Find where the given text appears and provide that cell's center as [x, y] coordinate. 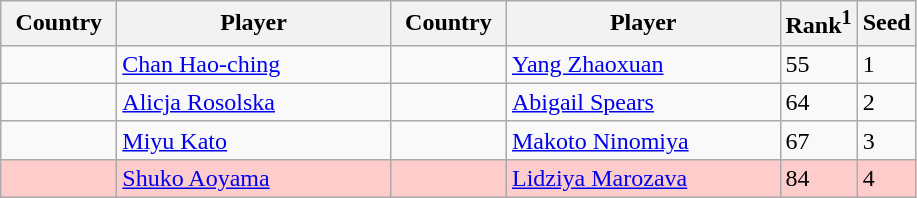
4 [886, 178]
64 [818, 102]
Lidziya Marozava [643, 178]
67 [818, 140]
Alicja Rosolska [254, 102]
Makoto Ninomiya [643, 140]
2 [886, 102]
1 [886, 64]
Chan Hao-ching [254, 64]
3 [886, 140]
55 [818, 64]
Seed [886, 24]
Shuko Aoyama [254, 178]
Yang Zhaoxuan [643, 64]
Abigail Spears [643, 102]
Miyu Kato [254, 140]
84 [818, 178]
Rank1 [818, 24]
